Identify which cell holds the provided text, then report its [x, y] central coordinate. 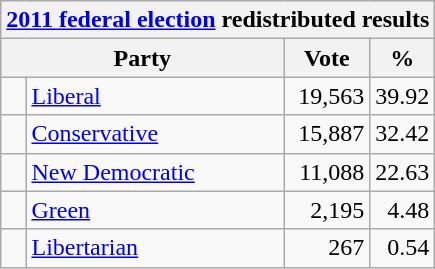
39.92 [402, 96]
11,088 [327, 172]
Conservative [155, 134]
22.63 [402, 172]
267 [327, 248]
% [402, 58]
0.54 [402, 248]
2011 federal election redistributed results [218, 20]
15,887 [327, 134]
32.42 [402, 134]
New Democratic [155, 172]
2,195 [327, 210]
Vote [327, 58]
Liberal [155, 96]
19,563 [327, 96]
Party [142, 58]
Green [155, 210]
Libertarian [155, 248]
4.48 [402, 210]
